Determine the [x, y] coordinate at the center of the cell enclosing the given text.  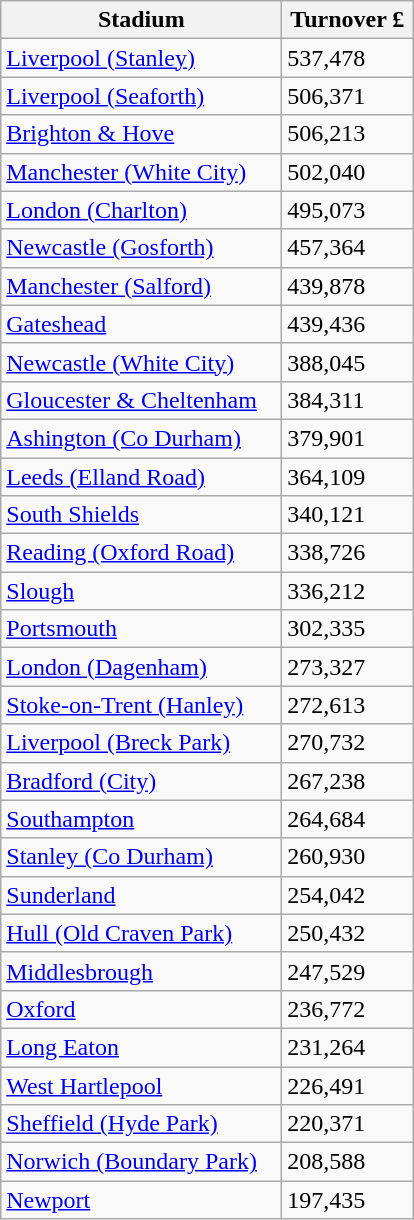
Portsmouth [142, 629]
336,212 [348, 591]
260,930 [348, 857]
236,772 [348, 1009]
South Shields [142, 515]
West Hartlepool [142, 1085]
338,726 [348, 553]
384,311 [348, 400]
250,432 [348, 933]
272,613 [348, 705]
Stoke-on-Trent (Hanley) [142, 705]
Stanley (Co Durham) [142, 857]
197,435 [348, 1200]
379,901 [348, 438]
Turnover £ [348, 20]
439,436 [348, 324]
Brighton & Hove [142, 134]
457,364 [348, 248]
Long Eaton [142, 1047]
220,371 [348, 1124]
Southampton [142, 819]
Sheffield (Hyde Park) [142, 1124]
502,040 [348, 172]
Bradford (City) [142, 781]
254,042 [348, 895]
340,121 [348, 515]
London (Charlton) [142, 210]
Leeds (Elland Road) [142, 477]
247,529 [348, 971]
Reading (Oxford Road) [142, 553]
Stadium [142, 20]
537,478 [348, 58]
Gateshead [142, 324]
270,732 [348, 743]
Liverpool (Breck Park) [142, 743]
Newcastle (Gosforth) [142, 248]
506,371 [348, 96]
388,045 [348, 362]
506,213 [348, 134]
Newport [142, 1200]
London (Dagenham) [142, 667]
Gloucester & Cheltenham [142, 400]
Oxford [142, 1009]
Newcastle (White City) [142, 362]
267,238 [348, 781]
Ashington (Co Durham) [142, 438]
273,327 [348, 667]
Middlesbrough [142, 971]
208,588 [348, 1162]
264,684 [348, 819]
302,335 [348, 629]
364,109 [348, 477]
Manchester (White City) [142, 172]
Liverpool (Seaforth) [142, 96]
495,073 [348, 210]
Slough [142, 591]
439,878 [348, 286]
Liverpool (Stanley) [142, 58]
231,264 [348, 1047]
Manchester (Salford) [142, 286]
Sunderland [142, 895]
Norwich (Boundary Park) [142, 1162]
Hull (Old Craven Park) [142, 933]
226,491 [348, 1085]
